Find where the given text appears and provide that cell's center as [X, Y] coordinate. 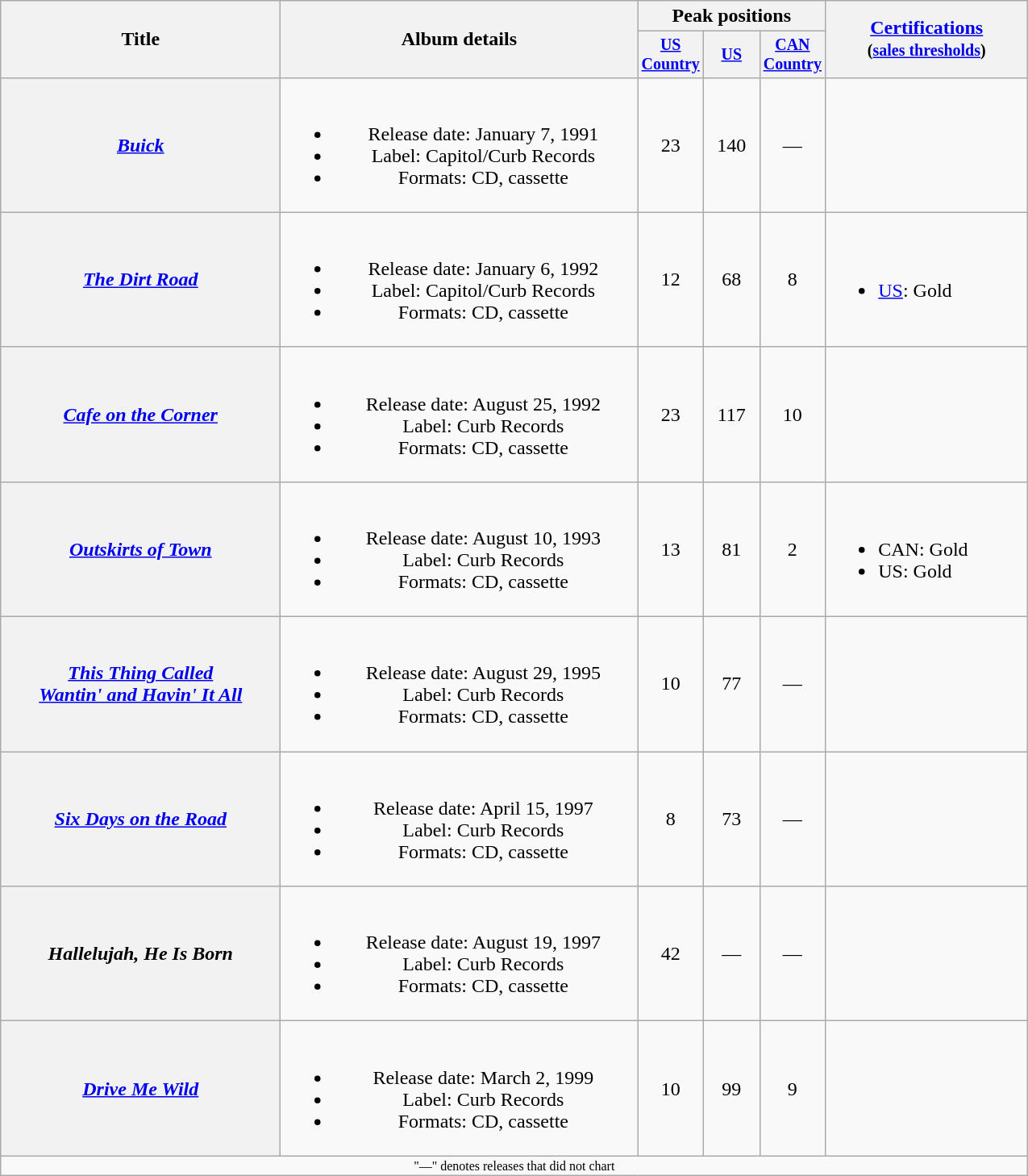
73 [732, 819]
77 [732, 684]
Drive Me Wild [140, 1089]
US: Gold [927, 279]
Cafe on the Corner [140, 415]
Release date: March 2, 1999Label: Curb RecordsFormats: CD, cassette [460, 1089]
This Thing CalledWantin' and Havin' It All [140, 684]
9 [793, 1089]
Release date: August 25, 1992Label: Curb RecordsFormats: CD, cassette [460, 415]
Title [140, 40]
42 [671, 953]
13 [671, 548]
2 [793, 548]
US [732, 55]
Hallelujah, He Is Born [140, 953]
Release date: April 15, 1997Label: Curb RecordsFormats: CD, cassette [460, 819]
99 [732, 1089]
68 [732, 279]
"—" denotes releases that did not chart [514, 1166]
117 [732, 415]
The Dirt Road [140, 279]
Certifications(sales thresholds) [927, 40]
US Country [671, 55]
Peak positions [732, 16]
Album details [460, 40]
CAN Country [793, 55]
Release date: August 29, 1995Label: Curb RecordsFormats: CD, cassette [460, 684]
Buick [140, 145]
140 [732, 145]
Release date: January 7, 1991Label: Capitol/Curb RecordsFormats: CD, cassette [460, 145]
Release date: January 6, 1992Label: Capitol/Curb RecordsFormats: CD, cassette [460, 279]
Release date: August 10, 1993Label: Curb RecordsFormats: CD, cassette [460, 548]
12 [671, 279]
Outskirts of Town [140, 548]
CAN: GoldUS: Gold [927, 548]
81 [732, 548]
Six Days on the Road [140, 819]
Release date: August 19, 1997Label: Curb RecordsFormats: CD, cassette [460, 953]
